Provide the [x, y] coordinate of the cell's center where the given text is located.  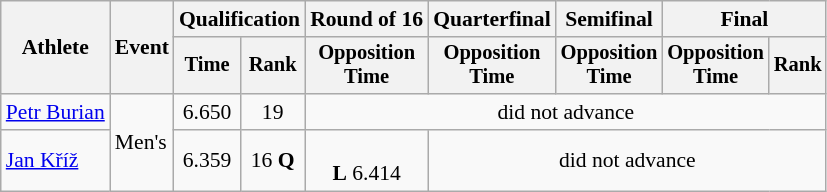
19 [272, 112]
Time [207, 66]
L 6.414 [366, 160]
Semifinal [610, 19]
Final [744, 19]
Round of 16 [366, 19]
Quarterfinal [492, 19]
Petr Burian [56, 112]
Qualification [240, 19]
Athlete [56, 48]
Jan Kříž [56, 160]
16 Q [272, 160]
Event [142, 48]
6.650 [207, 112]
6.359 [207, 160]
Men's [142, 142]
